Extract the (X, Y) coordinate from the center of the cell holding the provided text.  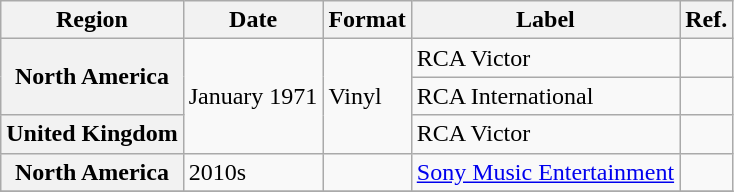
Sony Music Entertainment (545, 172)
January 1971 (253, 96)
Label (545, 20)
2010s (253, 172)
Date (253, 20)
United Kingdom (92, 134)
RCA International (545, 96)
Ref. (706, 20)
Region (92, 20)
Format (367, 20)
Vinyl (367, 96)
